Provide the (X, Y) coordinate of the cell's center where the given text is located.  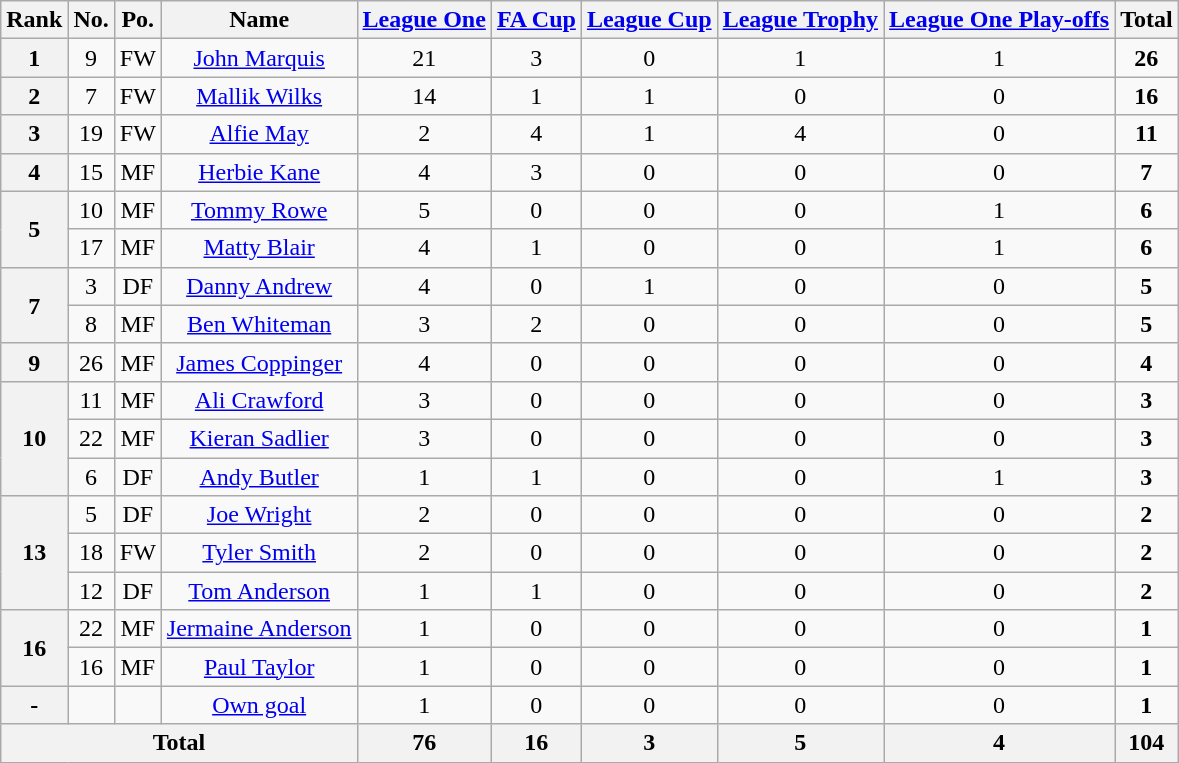
Mallik Wilks (259, 96)
Paul Taylor (259, 667)
Ali Crawford (259, 400)
- (34, 705)
Name (259, 20)
Alfie May (259, 134)
8 (91, 324)
No. (91, 20)
Herbie Kane (259, 172)
James Coppinger (259, 362)
Rank (34, 20)
Tyler Smith (259, 553)
John Marquis (259, 58)
Jermaine Anderson (259, 629)
19 (91, 134)
Own goal (259, 705)
Kieran Sadlier (259, 438)
League Trophy (800, 20)
21 (424, 58)
League One Play-offs (1000, 20)
Tommy Rowe (259, 210)
Tom Anderson (259, 591)
18 (91, 553)
Matty Blair (259, 248)
Andy Butler (259, 477)
14 (424, 96)
League Cup (649, 20)
Danny Andrew (259, 286)
13 (34, 553)
104 (1147, 743)
Joe Wright (259, 515)
15 (91, 172)
12 (91, 591)
76 (424, 743)
17 (91, 248)
League One (424, 20)
Ben Whiteman (259, 324)
FA Cup (536, 20)
Po. (138, 20)
